Extract the (x, y) coordinate from the center of the cell holding the provided text.  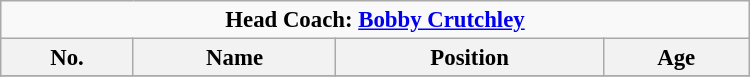
Age (676, 58)
No. (67, 58)
Position (470, 58)
Name (234, 58)
Head Coach: Bobby Crutchley (375, 20)
